Scan for the cell matching the given text and deliver its [X, Y] coordinate at center. 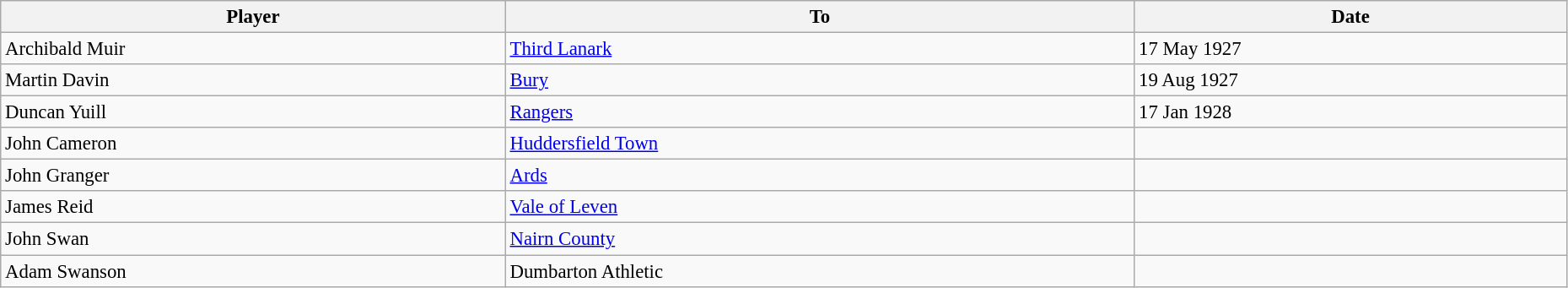
Huddersfield Town [820, 144]
Rangers [820, 112]
Date [1351, 17]
John Cameron [253, 144]
Player [253, 17]
John Granger [253, 176]
Ards [820, 176]
Vale of Leven [820, 207]
19 Aug 1927 [1351, 80]
Dumbarton Athletic [820, 271]
Archibald Muir [253, 49]
Martin Davin [253, 80]
Bury [820, 80]
Adam Swanson [253, 271]
John Swan [253, 239]
17 Jan 1928 [1351, 112]
Third Lanark [820, 49]
James Reid [253, 207]
Duncan Yuill [253, 112]
17 May 1927 [1351, 49]
Nairn County [820, 239]
To [820, 17]
